Output the (X, Y) coordinate of the center of the cell containing the given text.  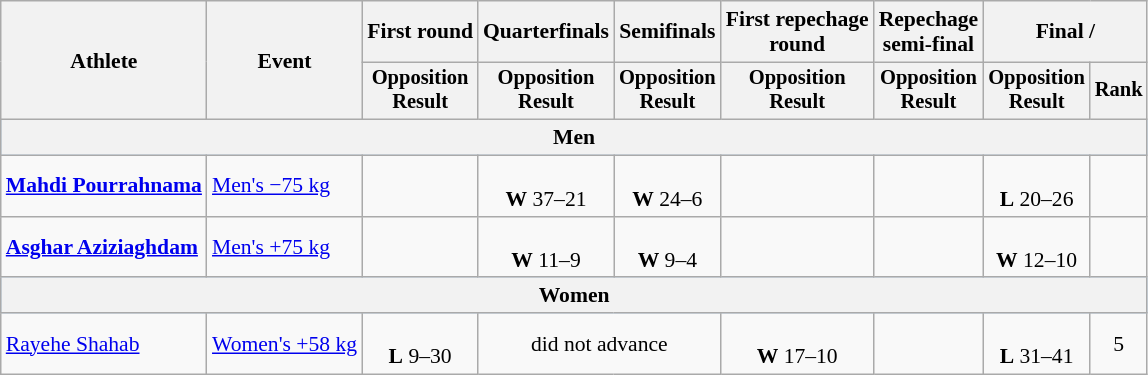
First round (420, 32)
Quarterfinals (546, 32)
W 37–21 (546, 186)
Mahdi Pourrahnama (104, 186)
W 12–10 (1036, 248)
First repechage round (798, 32)
5 (1119, 344)
Repechage semi-final (929, 32)
Men's +75 kg (284, 248)
L 31–41 (1036, 344)
Final / (1065, 32)
W 24–6 (668, 186)
W 17–10 (798, 344)
Women's +58 kg (284, 344)
Women (574, 296)
Event (284, 60)
Rank (1119, 91)
L 9–30 (420, 344)
Asghar Aziziaghdam (104, 248)
Men (574, 138)
W 9–4 (668, 248)
Men's −75 kg (284, 186)
Semifinals (668, 32)
Athlete (104, 60)
Rayehe Shahab (104, 344)
did not advance (600, 344)
L 20–26 (1036, 186)
W 11–9 (546, 248)
